Scan for the cell matching the given text and deliver its [X, Y] coordinate at center. 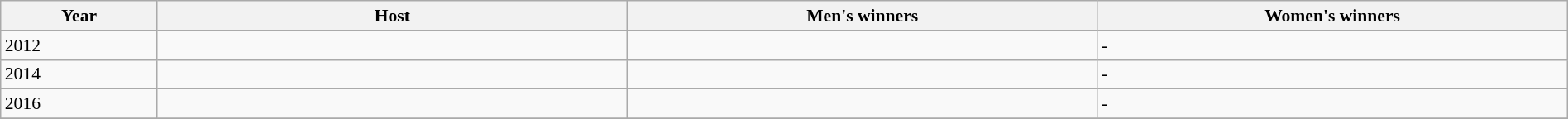
2012 [79, 45]
2016 [79, 104]
2014 [79, 74]
Women's winners [1332, 16]
Men's winners [863, 16]
Host [392, 16]
Year [79, 16]
